For the text-containing cell, return its midpoint in (x, y) coordinate format. 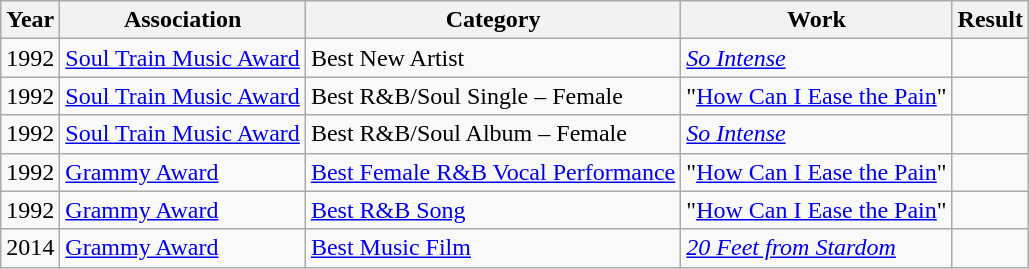
Best Music Film (492, 248)
Best R&B/Soul Album – Female (492, 134)
Best New Artist (492, 58)
Association (183, 20)
20 Feet from Stardom (816, 248)
Year (30, 20)
Best Female R&B Vocal Performance (492, 172)
2014 (30, 248)
Work (816, 20)
Result (990, 20)
Best R&B Song (492, 210)
Best R&B/Soul Single – Female (492, 96)
Category (492, 20)
